Determine the (x, y) coordinate at the center of the cell enclosing the given text.  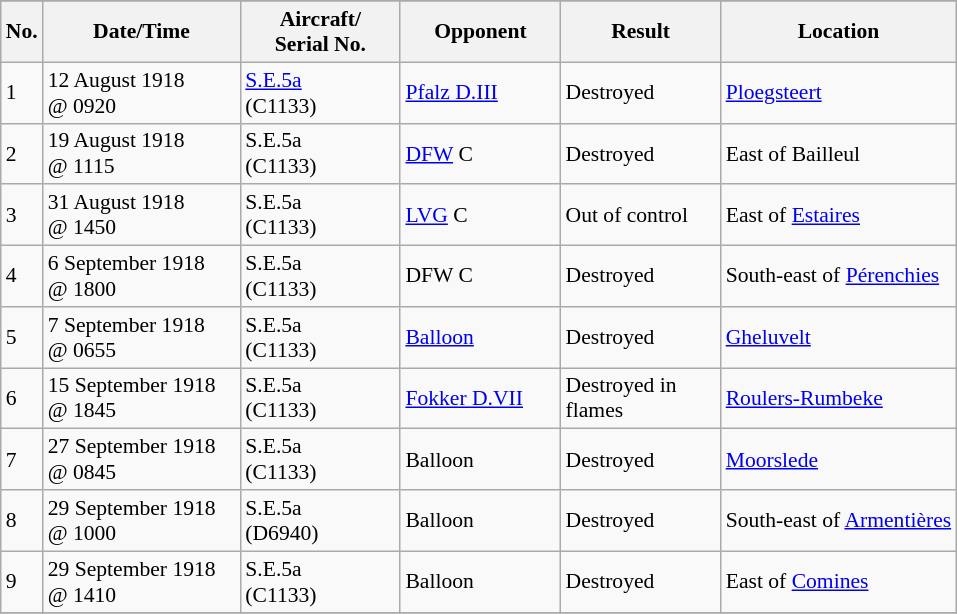
Roulers-Rumbeke (839, 398)
2 (22, 154)
7 (22, 460)
Destroyed in flames (641, 398)
No. (22, 32)
East of Estaires (839, 216)
Pfalz D.III (480, 92)
East of Comines (839, 582)
27 September 1918@ 0845 (142, 460)
Result (641, 32)
29 September 1918@ 1000 (142, 520)
6 September 1918@ 1800 (142, 276)
East of Bailleul (839, 154)
1 (22, 92)
South-east of Pérenchies (839, 276)
15 September 1918@ 1845 (142, 398)
31 August 1918@ 1450 (142, 216)
8 (22, 520)
7 September 1918@ 0655 (142, 338)
South-east of Armentières (839, 520)
Gheluvelt (839, 338)
Ploegsteert (839, 92)
Fokker D.VII (480, 398)
9 (22, 582)
Date/Time (142, 32)
Opponent (480, 32)
S.E.5a(D6940) (320, 520)
Location (839, 32)
Aircraft/Serial No. (320, 32)
29 September 1918@ 1410 (142, 582)
6 (22, 398)
Out of control (641, 216)
5 (22, 338)
Moorslede (839, 460)
19 August 1918@ 1115 (142, 154)
LVG C (480, 216)
12 August 1918@ 0920 (142, 92)
3 (22, 216)
4 (22, 276)
